Output the [x, y] coordinate of the center of the cell containing the given text.  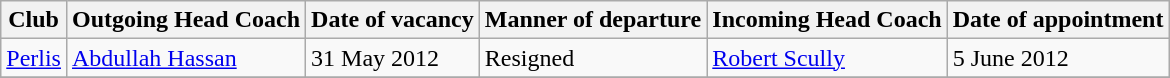
Abdullah Hassan [186, 58]
Incoming Head Coach [827, 20]
5 June 2012 [1058, 58]
Manner of departure [592, 20]
31 May 2012 [393, 58]
Date of vacancy [393, 20]
Robert Scully [827, 58]
Resigned [592, 58]
Date of appointment [1058, 20]
Outgoing Head Coach [186, 20]
Perlis [34, 58]
Club [34, 20]
